Pinpoint the cell where the given text exists, returning its [x, y] midpoint coordinate. 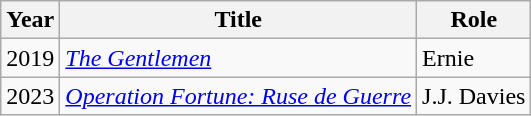
2023 [30, 96]
Year [30, 20]
Role [474, 20]
Operation Fortune: Ruse de Guerre [238, 96]
The Gentlemen [238, 58]
J.J. Davies [474, 96]
Title [238, 20]
2019 [30, 58]
Ernie [474, 58]
